For the text-containing cell, return its midpoint in (x, y) coordinate format. 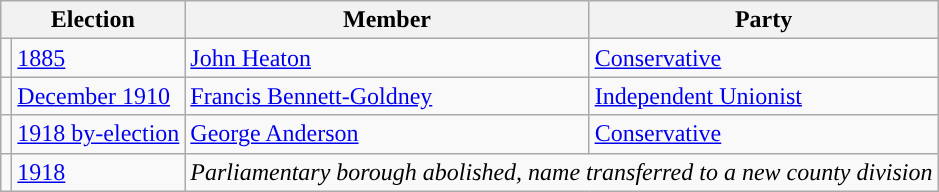
Party (764, 20)
Independent Unionist (764, 96)
John Heaton (387, 58)
George Anderson (387, 134)
Election (93, 20)
Parliamentary borough abolished, name transferred to a new county division (562, 172)
Francis Bennett-Goldney (387, 96)
Member (387, 20)
1918 (98, 172)
1885 (98, 58)
December 1910 (98, 96)
1918 by-election (98, 134)
